For the text-containing cell, return its midpoint in [X, Y] coordinate format. 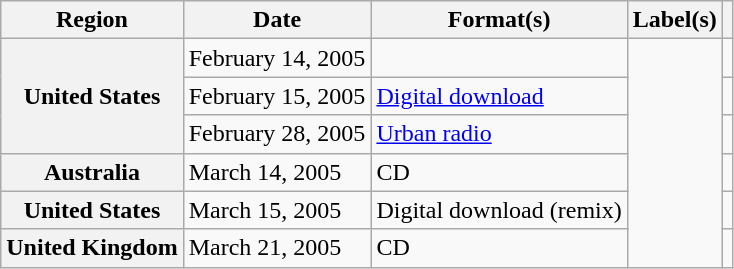
March 21, 2005 [277, 248]
Label(s) [674, 20]
March 15, 2005 [277, 210]
Digital download [499, 96]
Australia [92, 172]
February 28, 2005 [277, 134]
Format(s) [499, 20]
February 14, 2005 [277, 58]
March 14, 2005 [277, 172]
February 15, 2005 [277, 96]
Urban radio [499, 134]
Date [277, 20]
Region [92, 20]
United Kingdom [92, 248]
Digital download (remix) [499, 210]
